Locate the cell with the specified text and output its [x, y] center coordinate. 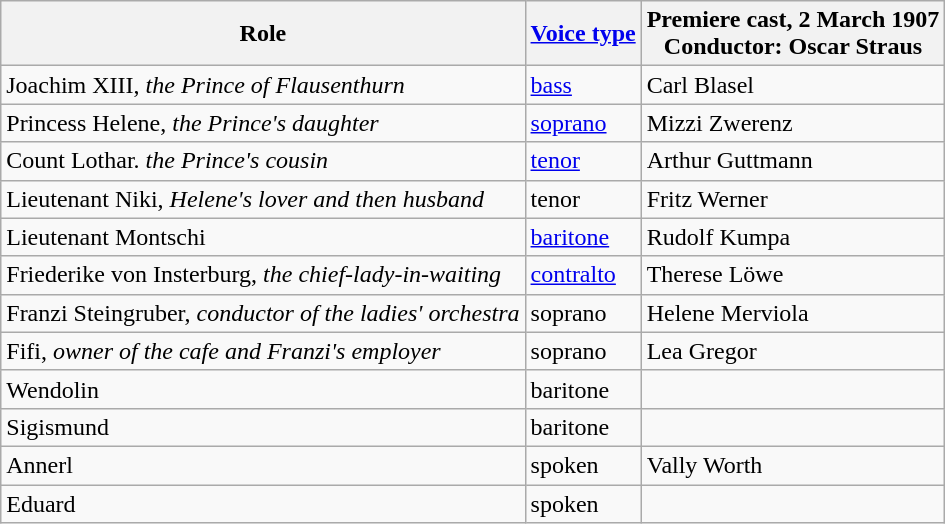
contralto [583, 275]
Fifi, owner of the cafe and Franzi's employer [263, 351]
Therese Löwe [793, 275]
Helene Merviola [793, 313]
Rudolf Kumpa [793, 237]
Role [263, 34]
Joachim XIII, the Prince of Flausenthurn [263, 85]
Premiere cast, 2 March 1907Conductor: Oscar Straus [793, 34]
Arthur Guttmann [793, 161]
Fritz Werner [793, 199]
Eduard [263, 503]
Annerl [263, 465]
Carl Blasel [793, 85]
Franzi Steingruber, conductor of the ladies' orchestra [263, 313]
Mizzi Zwerenz [793, 123]
Vally Worth [793, 465]
Friederike von Insterburg, the chief-lady-in-waiting [263, 275]
Voice type [583, 34]
bass [583, 85]
Princess Helene, the Prince's daughter [263, 123]
Count Lothar. the Prince's cousin [263, 161]
Lieutenant Montschi [263, 237]
Lieutenant Niki, Helene's lover and then husband [263, 199]
Sigismund [263, 427]
Wendolin [263, 389]
Lea Gregor [793, 351]
